From the cell containing the given text, extract its center point as [x, y] coordinate. 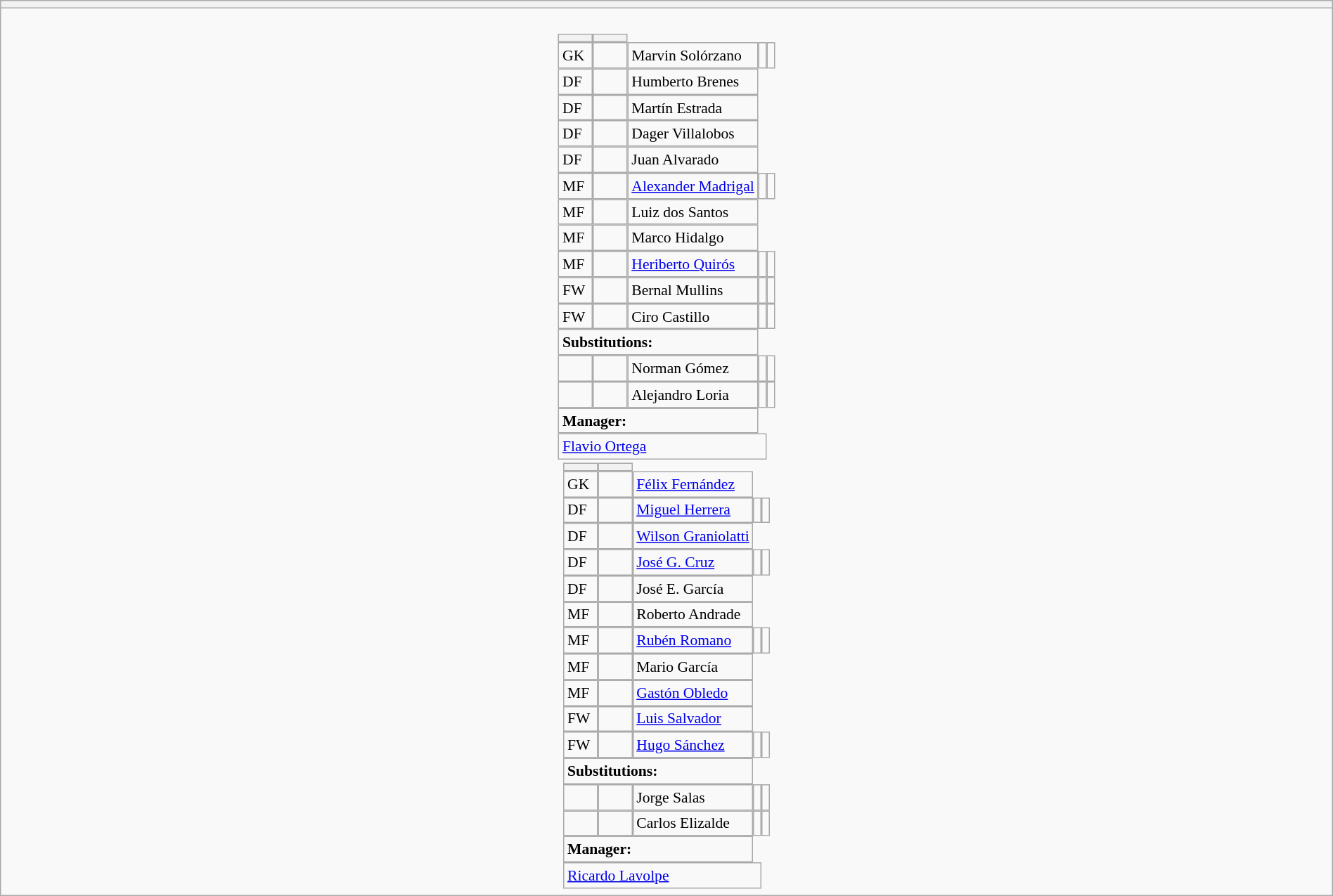
Dager Villalobos [693, 134]
Alejandro Loria [693, 395]
José G. Cruz [693, 562]
Juan Alvarado [693, 160]
Flavio Ortega [662, 447]
Rubén Romano [693, 641]
Marvin Solórzano [693, 55]
Humberto Brenes [693, 82]
Marco Hidalgo [693, 238]
Bernal Mullins [693, 290]
Hugo Sánchez [693, 745]
Alexander Madrigal [693, 186]
José E. García [693, 589]
Ciro Castillo [693, 316]
Martín Estrada [693, 108]
Wilson Graniolatti [693, 535]
Luiz dos Santos [693, 212]
Roberto Andrade [693, 614]
Luis Salvador [693, 718]
Heriberto Quirós [693, 264]
Carlos Elizalde [693, 824]
Norman Gómez [693, 368]
Félix Fernández [693, 483]
Gastón Obledo [693, 693]
Ricardo Lavolpe [662, 876]
Jorge Salas [693, 797]
Mario García [693, 666]
Miguel Herrera [693, 510]
